Determine the (X, Y) coordinate at the center of the cell enclosing the given text.  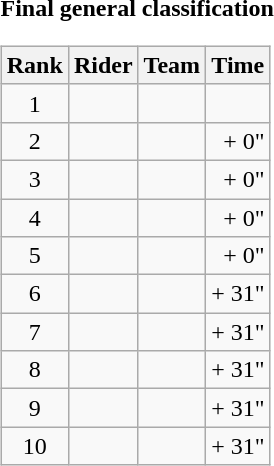
8 (34, 370)
1 (34, 103)
2 (34, 141)
Team (172, 65)
4 (34, 217)
Time (238, 65)
3 (34, 179)
10 (34, 446)
5 (34, 256)
7 (34, 332)
6 (34, 294)
9 (34, 408)
Rider (103, 65)
Rank (34, 65)
